Pinpoint the cell where the given text exists, returning its (x, y) midpoint coordinate. 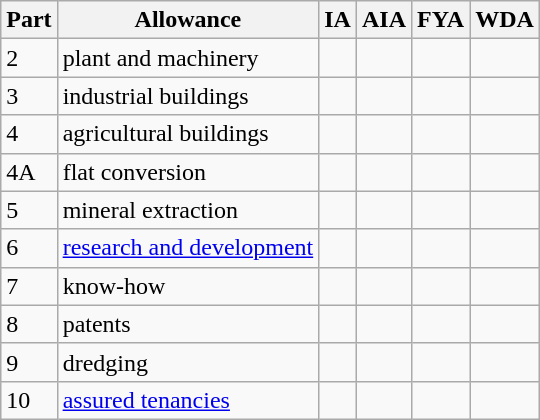
10 (29, 400)
WDA (505, 20)
assured tenancies (188, 400)
7 (29, 286)
FYA (441, 20)
flat conversion (188, 172)
Part (29, 20)
3 (29, 96)
4A (29, 172)
6 (29, 248)
Allowance (188, 20)
IA (338, 20)
plant and machinery (188, 58)
patents (188, 324)
4 (29, 134)
know-how (188, 286)
research and development (188, 248)
2 (29, 58)
industrial buildings (188, 96)
dredging (188, 362)
5 (29, 210)
mineral extraction (188, 210)
agricultural buildings (188, 134)
8 (29, 324)
AIA (384, 20)
9 (29, 362)
